Output the (x, y) coordinate of the center of the cell containing the given text.  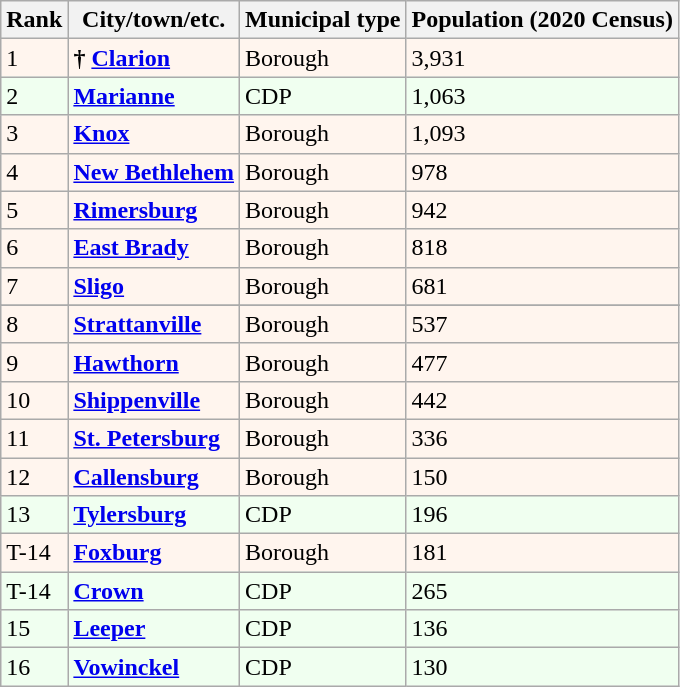
New Bethlehem (154, 172)
Shippenville (154, 400)
11 (34, 438)
150 (542, 477)
Crown (154, 591)
12 (34, 477)
477 (542, 362)
136 (542, 629)
Rimersburg (154, 210)
Tylersburg (154, 515)
681 (542, 286)
Strattanville (154, 324)
Hawthorn (154, 362)
6 (34, 248)
Knox (154, 134)
13 (34, 515)
Population (2020 Census) (542, 20)
942 (542, 210)
St. Petersburg (154, 438)
10 (34, 400)
818 (542, 248)
537 (542, 324)
978 (542, 172)
8 (34, 324)
130 (542, 667)
196 (542, 515)
1,063 (542, 96)
4 (34, 172)
2 (34, 96)
Foxburg (154, 553)
Municipal type (323, 20)
Sligo (154, 286)
Marianne (154, 96)
Vowinckel (154, 667)
Leeper (154, 629)
East Brady (154, 248)
3,931 (542, 58)
442 (542, 400)
City/town/etc. (154, 20)
1 (34, 58)
5 (34, 210)
181 (542, 553)
336 (542, 438)
9 (34, 362)
† Clarion (154, 58)
265 (542, 591)
Callensburg (154, 477)
3 (34, 134)
16 (34, 667)
7 (34, 286)
15 (34, 629)
Rank (34, 20)
1,093 (542, 134)
